Pinpoint the cell where the given text exists, returning its (X, Y) midpoint coordinate. 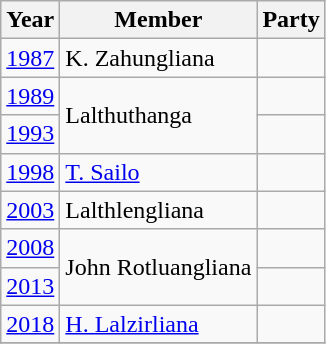
1998 (30, 172)
2003 (30, 210)
T. Sailo (158, 172)
Party (291, 20)
2018 (30, 324)
Year (30, 20)
1989 (30, 96)
2013 (30, 286)
John Rotluangliana (158, 267)
Lalthuthanga (158, 115)
Lalthlengliana (158, 210)
K. Zahungliana (158, 58)
1987 (30, 58)
2008 (30, 248)
H. Lalzirliana (158, 324)
1993 (30, 134)
Member (158, 20)
